Pinpoint the cell where the given text exists, returning its [x, y] midpoint coordinate. 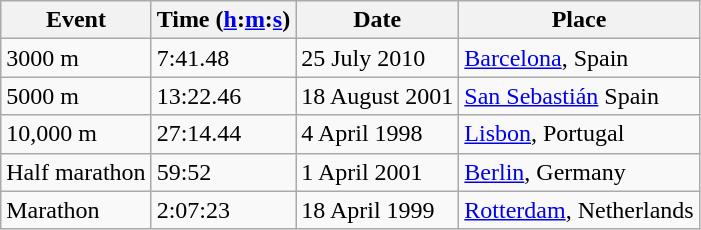
13:22.46 [224, 96]
Time (h:m:s) [224, 20]
25 July 2010 [378, 58]
3000 m [76, 58]
Rotterdam, Netherlands [579, 210]
4 April 1998 [378, 134]
Berlin, Germany [579, 172]
59:52 [224, 172]
Half marathon [76, 172]
27:14.44 [224, 134]
Place [579, 20]
Lisbon, Portugal [579, 134]
10,000 m [76, 134]
San Sebastián Spain [579, 96]
2:07:23 [224, 210]
Event [76, 20]
18 August 2001 [378, 96]
1 April 2001 [378, 172]
Date [378, 20]
Barcelona, Spain [579, 58]
5000 m [76, 96]
7:41.48 [224, 58]
Marathon [76, 210]
18 April 1999 [378, 210]
